Extract the [X, Y] coordinate from the center of the cell holding the provided text.  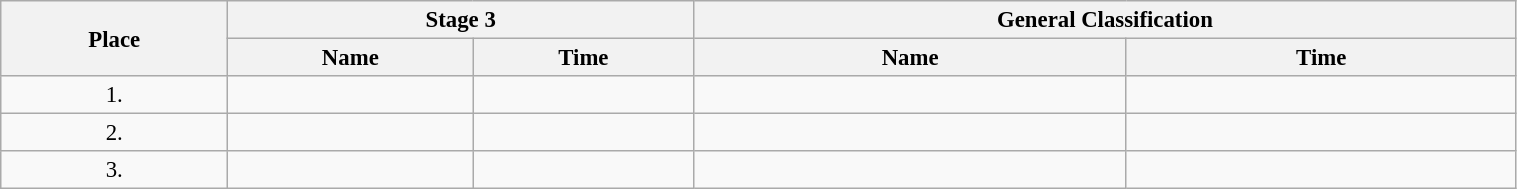
Place [114, 38]
2. [114, 133]
1. [114, 95]
General Classification [1105, 20]
Stage 3 [461, 20]
3. [114, 170]
